For the text-containing cell, return its midpoint in (x, y) coordinate format. 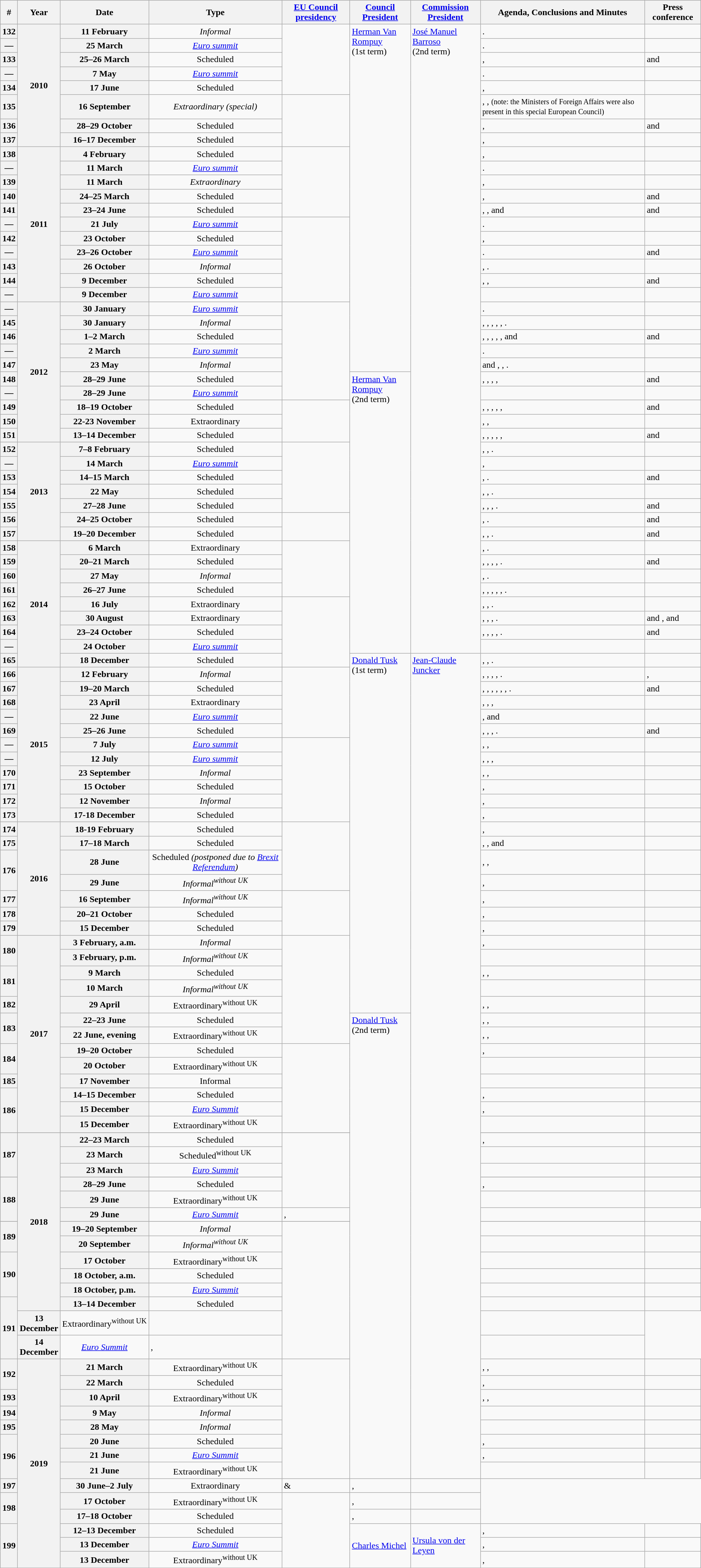
6 March (104, 548)
18 October, p.m. (104, 1290)
138 (9, 154)
156 (9, 520)
# (9, 13)
23 April (104, 703)
185 (9, 1081)
& (316, 1486)
192 (9, 1374)
154 (9, 492)
22–23 March (104, 1139)
Scheduledwithout UK (215, 1155)
12–13 December (104, 1530)
Donald Tusk (2nd term) (380, 1246)
28–29 October (104, 126)
2017 (39, 1034)
15 October (104, 787)
Scheduled (postponed due to Brexit Referendum) (215, 862)
177 (9, 899)
26–27 June (104, 590)
12 February (104, 674)
28 June (104, 862)
182 (9, 1004)
24 October (104, 646)
23 May (104, 365)
EU Council presidency (316, 13)
, , , , , , . (563, 688)
136 (9, 126)
2015 (39, 745)
159 (9, 562)
189 (9, 1237)
14–15 March (104, 477)
166 (9, 674)
22–23 June (104, 1020)
20–21 October (104, 914)
18 October, a.m. (104, 1276)
139 (9, 182)
191 (9, 1328)
4 February (104, 154)
14 December (39, 1347)
Date (104, 13)
198 (9, 1508)
28 May (104, 1427)
22 June (104, 717)
30 June–2 July (104, 1486)
150 (9, 421)
163 (9, 618)
169 (9, 731)
17‑18 December (104, 815)
197 (9, 1486)
186 (9, 1110)
195 (9, 1427)
140 (9, 196)
Year (39, 13)
, , (note: the Ministers of Foreign Affairs were also present in this special European Council) (563, 106)
2018 (39, 1222)
Jean-Claude Juncker (445, 1066)
162 (9, 604)
Charles Michel (380, 1545)
171 (9, 787)
19–20 September (104, 1229)
158 (9, 548)
20–21 March (104, 562)
Council President (380, 13)
148 (9, 379)
2 March (104, 351)
145 (9, 323)
19–20 December (104, 534)
21 July (104, 224)
184 (9, 1058)
141 (9, 210)
174 (9, 829)
190 (9, 1274)
23–24 October (104, 632)
194 (9, 1413)
, , , , , and (563, 337)
193 (9, 1398)
22 June, evening (104, 1035)
21 March (104, 1367)
Agenda, Conclusions and Minutes (563, 13)
25–26 March (104, 59)
196 (9, 1457)
9 March (104, 973)
, , , , (563, 379)
1–2 March (104, 337)
14–15 December (104, 1095)
24–25 March (104, 196)
7 May (104, 74)
147 (9, 365)
176 (9, 870)
30 August (104, 618)
170 (9, 773)
17 June (104, 88)
20 June (104, 1441)
149 (9, 407)
Donald Tusk (1st term) (380, 833)
133 (9, 59)
27 May (104, 576)
11 February (104, 31)
2012 (39, 372)
165 (9, 660)
180 (9, 950)
143 (9, 266)
2010 (39, 86)
187 (9, 1154)
2014 (39, 604)
10 March (104, 988)
142 (9, 238)
151 (9, 435)
Herman Van Rompuy (1st term) (380, 198)
135 (9, 106)
26 October (104, 266)
2013 (39, 492)
144 (9, 280)
173 (9, 815)
172 (9, 801)
22‑23 November (104, 421)
10 April (104, 1398)
Ursula von der Leyen (445, 1545)
3 February, a.m. (104, 942)
137 (9, 140)
160 (9, 576)
18–19 October (104, 407)
9 May (104, 1413)
167 (9, 688)
19–20 October (104, 1050)
179 (9, 928)
188 (9, 1200)
16 July (104, 604)
12 November (104, 801)
183 (9, 1028)
134 (9, 88)
3 February, p.m. (104, 958)
12 July (104, 759)
27–28 June (104, 506)
Type (215, 13)
25 March (104, 45)
199 (9, 1545)
168 (9, 703)
25–26 June (104, 731)
20 September (104, 1244)
23 October (104, 238)
Commission President (445, 13)
17–18 October (104, 1516)
164 (9, 632)
16–17 December (104, 140)
22 March (104, 1382)
181 (9, 981)
20 October (104, 1066)
161 (9, 590)
29 April (104, 1004)
7–8 February (104, 449)
22 May (104, 492)
2011 (39, 224)
, and (563, 717)
Press conference (673, 13)
175 (9, 843)
17–18 March (104, 843)
18 December (104, 660)
2019 (39, 1463)
14 March (104, 463)
132 (9, 31)
Herman Van Rompuy (2nd term) (380, 512)
153 (9, 477)
7 July (104, 745)
2016 (39, 878)
23 September (104, 773)
157 (9, 534)
178 (9, 914)
19–20 March (104, 688)
17 November (104, 1081)
23–26 October (104, 252)
146 (9, 337)
Extraordinary (special) (215, 106)
José Manuel Barroso (2nd term) (445, 339)
and , , . (563, 365)
155 (9, 506)
24–25 October (104, 520)
152 (9, 449)
23–24 June (104, 210)
18‑19 February (104, 829)
and , and (673, 618)
